Return the [x, y] coordinate for the center point of the cell that contains the specified text.  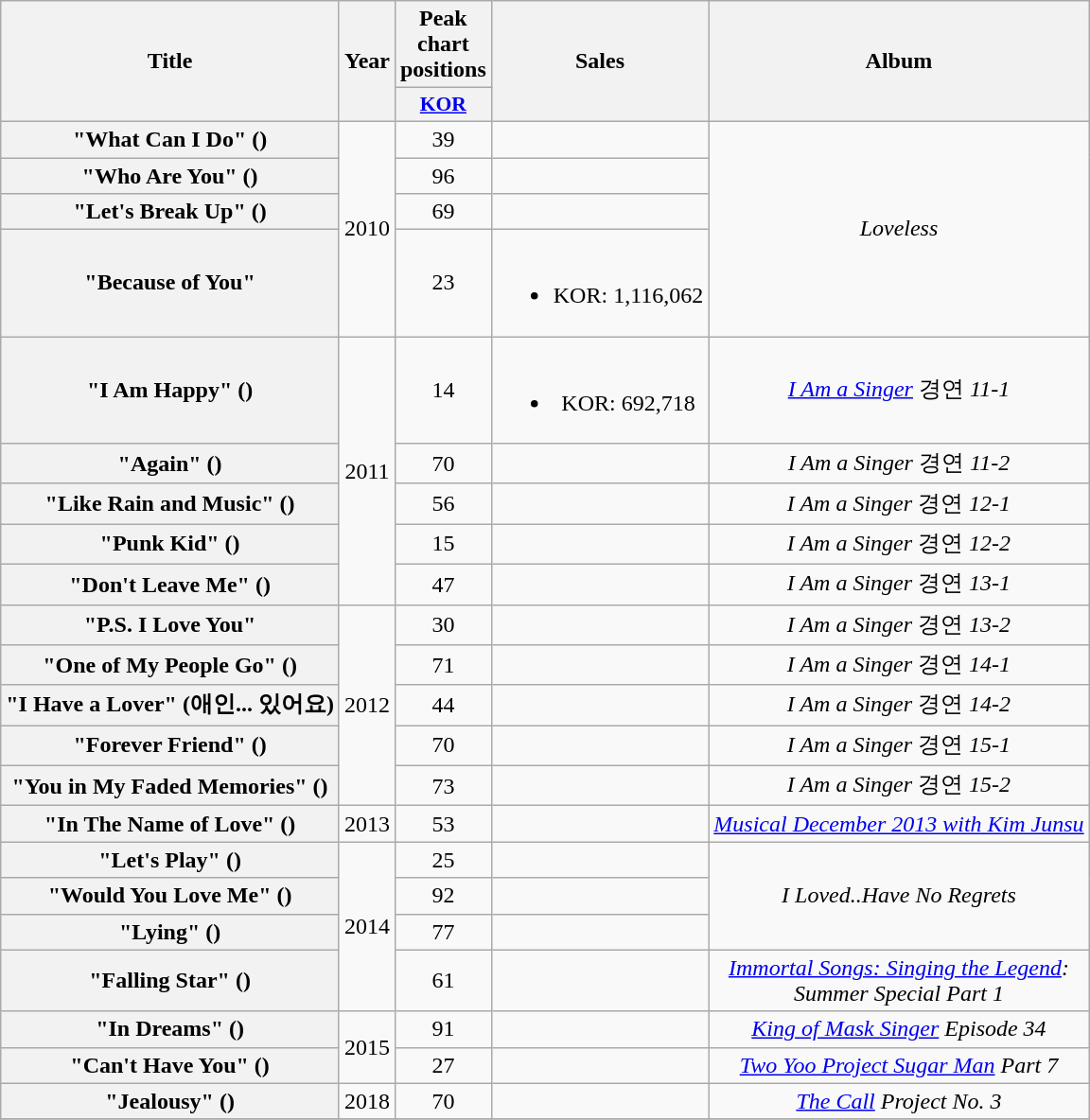
I Am a Singer 경연 13-1 [899, 585]
Title [170, 61]
I Am a Singer 경연 12-1 [899, 503]
"In The Name of Love" () [170, 824]
"Let's Play" () [170, 860]
I Am a Singer 경연 15-2 [899, 785]
2013 [367, 824]
71 [443, 666]
The Call Project No. 3 [899, 1101]
"Don't Leave Me" () [170, 585]
2018 [367, 1101]
47 [443, 585]
I Am a Singer 경연 14-2 [899, 706]
Album [899, 61]
"Again" () [170, 464]
"P.S. I Love You" [170, 624]
King of Mask Singer Episode 34 [899, 1029]
Year [367, 61]
14 [443, 390]
Sales [600, 61]
Two Yoo Project Sugar Man Part 7 [899, 1065]
"Jealousy" () [170, 1101]
"One of My People Go" () [170, 666]
69 [443, 212]
96 [443, 175]
Musical December 2013 with Kim Junsu [899, 824]
2014 [367, 927]
92 [443, 896]
I Am a Singer 경연 14-1 [899, 666]
"Because of You" [170, 284]
I Am a Singer 경연 11-2 [899, 464]
I Loved..Have No Regrets [899, 896]
"What Can I Do" () [170, 139]
"Falling Star" () [170, 980]
KOR: 692,718 [600, 390]
56 [443, 503]
2012 [367, 706]
15 [443, 545]
"Punk Kid" () [170, 545]
"Who Are You" () [170, 175]
"I Am Happy" () [170, 390]
39 [443, 139]
I Am a Singer 경연 12-2 [899, 545]
KOR [443, 105]
53 [443, 824]
23 [443, 284]
91 [443, 1029]
2010 [367, 229]
"You in My Faded Memories" () [170, 785]
KOR: 1,116,062 [600, 284]
30 [443, 624]
73 [443, 785]
61 [443, 980]
"Like Rain and Music" () [170, 503]
"In Dreams" () [170, 1029]
"Can't Have You" () [170, 1065]
Loveless [899, 229]
"I Have a Lover" (애인... 있어요) [170, 706]
2011 [367, 471]
77 [443, 932]
I Am a Singer 경연 13-2 [899, 624]
2015 [367, 1047]
"Lying" () [170, 932]
27 [443, 1065]
"Would You Love Me" () [170, 896]
I Am a Singer 경연 11-1 [899, 390]
44 [443, 706]
Immortal Songs: Singing the Legend:Summer Special Part 1 [899, 980]
I Am a Singer 경연 15-1 [899, 745]
Peak chart positions [443, 44]
25 [443, 860]
"Let's Break Up" () [170, 212]
"Forever Friend" () [170, 745]
